Pinpoint the cell where the given text exists, returning its (x, y) midpoint coordinate. 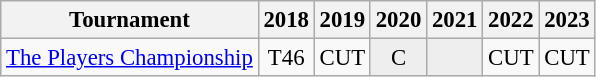
2018 (286, 20)
C (398, 58)
Tournament (130, 20)
The Players Championship (130, 58)
2020 (398, 20)
2022 (511, 20)
2023 (567, 20)
2021 (455, 20)
T46 (286, 58)
2019 (342, 20)
